Find where the given text appears and provide that cell's center as [X, Y] coordinate. 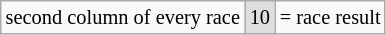
10 [260, 17]
second column of every race [123, 17]
= race result [330, 17]
